Return the [X, Y] coordinate for the center point of the cell that contains the specified text.  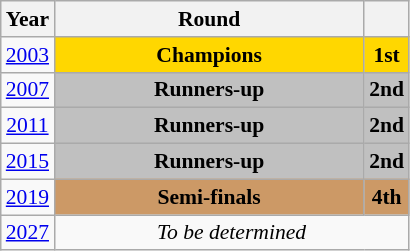
2011 [28, 126]
2015 [28, 162]
4th [386, 197]
2003 [28, 55]
2027 [28, 233]
2019 [28, 197]
2007 [28, 90]
Round [209, 19]
Champions [209, 55]
Year [28, 19]
Semi-finals [209, 197]
1st [386, 55]
To be determined [232, 233]
